Search for the cell housing the specified text and yield its [X, Y] center coordinate. 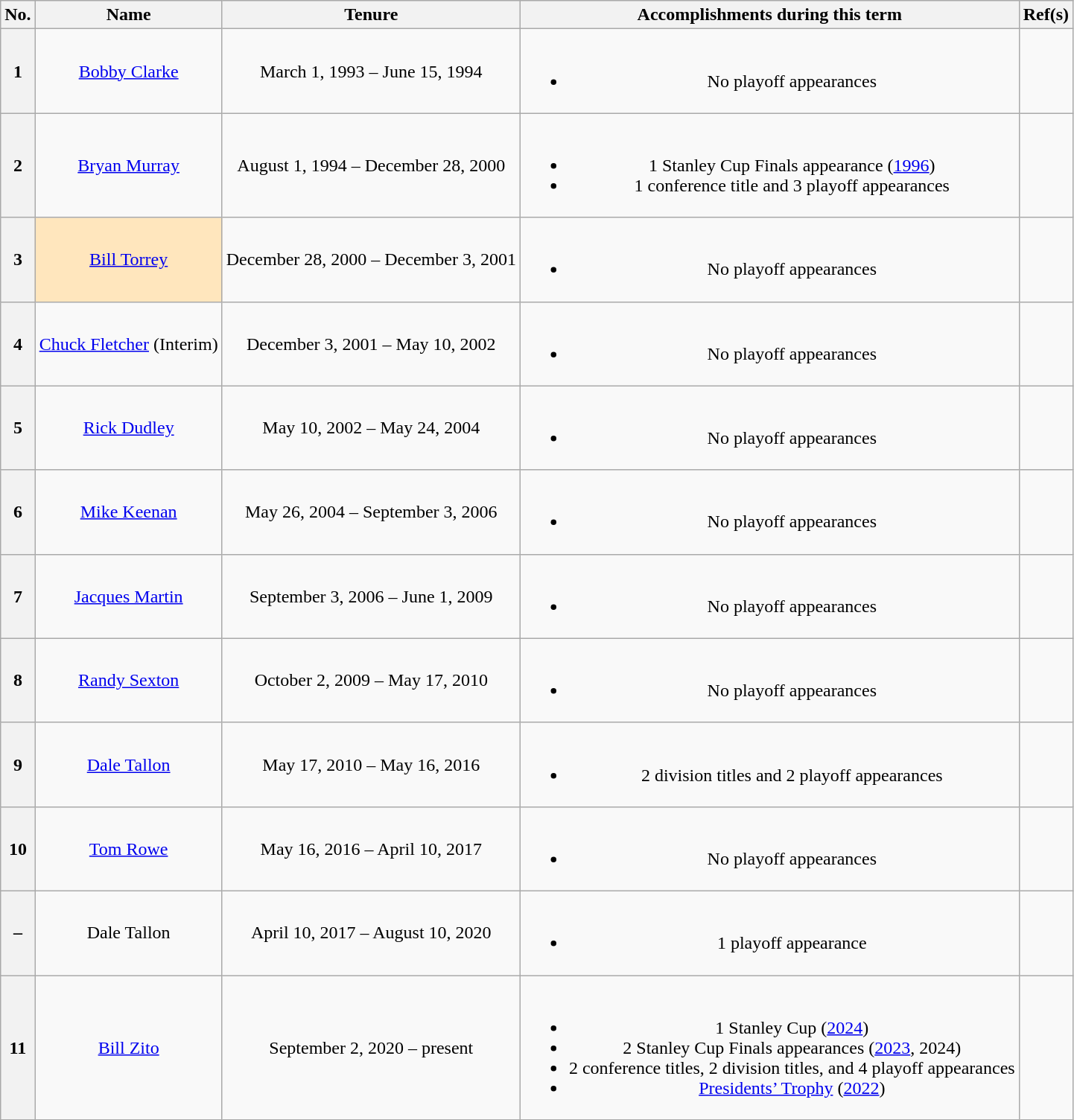
Tenure [371, 15]
1 [18, 71]
3 [18, 259]
Tom Rowe [128, 849]
December 28, 2000 – December 3, 2001 [371, 259]
10 [18, 849]
1 Stanley Cup Finals appearance (1996)1 conference title and 3 playoff appearances [769, 165]
Bryan Murray [128, 165]
Randy Sexton [128, 681]
September 2, 2020 – present [371, 1048]
October 2, 2009 – May 17, 2010 [371, 681]
April 10, 2017 – August 10, 2020 [371, 932]
Accomplishments during this term [769, 15]
September 3, 2006 – June 1, 2009 [371, 596]
Name [128, 15]
5 [18, 427]
Jacques Martin [128, 596]
May 10, 2002 – May 24, 2004 [371, 427]
Bill Torrey [128, 259]
1 playoff appearance [769, 932]
Ref(s) [1046, 15]
Bill Zito [128, 1048]
11 [18, 1048]
Mike Keenan [128, 512]
– [18, 932]
Chuck Fletcher (Interim) [128, 344]
May 16, 2016 – April 10, 2017 [371, 849]
Rick Dudley [128, 427]
August 1, 1994 – December 28, 2000 [371, 165]
March 1, 1993 – June 15, 1994 [371, 71]
8 [18, 681]
2 [18, 165]
2 division titles and 2 playoff appearances [769, 764]
May 26, 2004 – September 3, 2006 [371, 512]
6 [18, 512]
9 [18, 764]
No. [18, 15]
December 3, 2001 – May 10, 2002 [371, 344]
Bobby Clarke [128, 71]
7 [18, 596]
May 17, 2010 – May 16, 2016 [371, 764]
4 [18, 344]
